For the text-containing cell, return its midpoint in [X, Y] coordinate format. 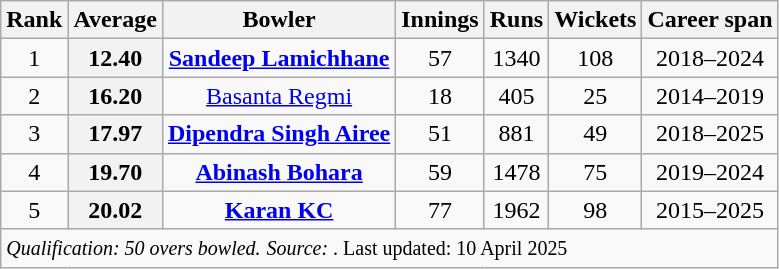
Basanta Regmi [278, 96]
Innings [440, 20]
5 [34, 210]
57 [440, 58]
1962 [516, 210]
108 [596, 58]
59 [440, 172]
49 [596, 134]
Abinash Bohara [278, 172]
2 [34, 96]
51 [440, 134]
Qualification: 50 overs bowled. Source: . Last updated: 10 April 2025 [390, 248]
12.40 [116, 58]
4 [34, 172]
77 [440, 210]
881 [516, 134]
405 [516, 96]
2018–2025 [710, 134]
Career span [710, 20]
19.70 [116, 172]
1 [34, 58]
2019–2024 [710, 172]
Sandeep Lamichhane [278, 58]
20.02 [116, 210]
1478 [516, 172]
Rank [34, 20]
Dipendra Singh Airee [278, 134]
2015–2025 [710, 210]
3 [34, 134]
2018–2024 [710, 58]
Karan KC [278, 210]
1340 [516, 58]
Bowler [278, 20]
18 [440, 96]
17.97 [116, 134]
Wickets [596, 20]
Average [116, 20]
25 [596, 96]
16.20 [116, 96]
2014–2019 [710, 96]
98 [596, 210]
Runs [516, 20]
75 [596, 172]
